Capture the cell that displays the provided text and extract its (X, Y) central coordinate. 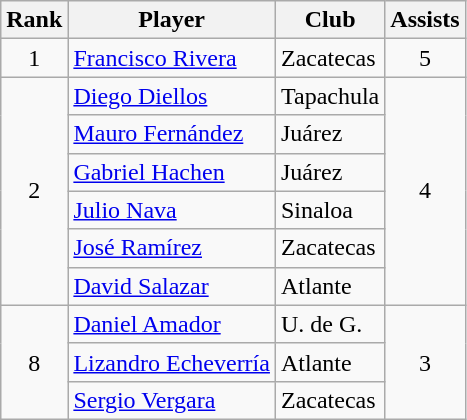
Rank (34, 20)
5 (425, 58)
Francisco Rivera (172, 58)
Club (330, 20)
Lizandro Echeverría (172, 362)
Assists (425, 20)
Tapachula (330, 96)
8 (34, 362)
Mauro Fernández (172, 134)
Diego Diellos (172, 96)
Gabriel Hachen (172, 172)
Daniel Amador (172, 324)
Sergio Vergara (172, 400)
4 (425, 191)
Sinaloa (330, 210)
3 (425, 362)
Player (172, 20)
1 (34, 58)
José Ramírez (172, 248)
U. de G. (330, 324)
2 (34, 191)
Julio Nava (172, 210)
David Salazar (172, 286)
